Return the (x, y) coordinate for the center point of the cell that contains the specified text.  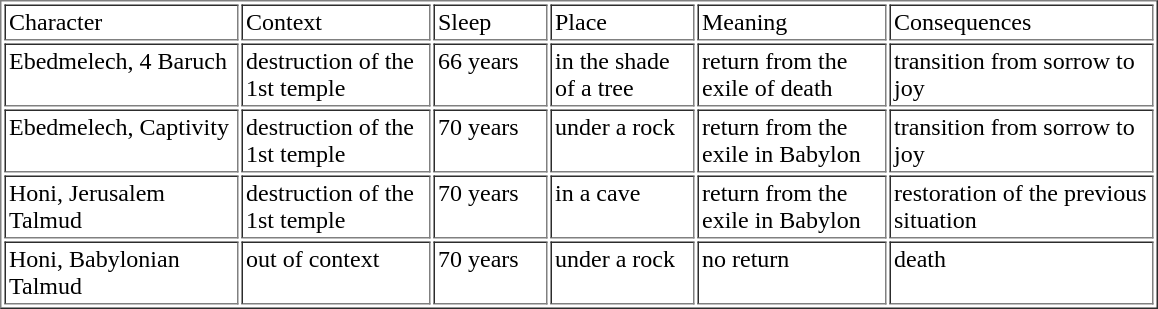
Honi, Babylonian Talmud (121, 274)
death (1022, 274)
Place (622, 22)
Meaning (792, 22)
return from the exile of death (792, 76)
restoration of the previous situation (1022, 208)
Ebedmelech, 4 Baruch (121, 76)
no return (792, 274)
in a cave (622, 208)
Consequences (1022, 22)
Context (336, 22)
in the shade of a tree (622, 76)
Honi, Jerusalem Talmud (121, 208)
Character (121, 22)
Ebedmelech, Captivity (121, 142)
Sleep (491, 22)
66 years (491, 76)
out of context (336, 274)
